Return the (x, y) coordinate for the center point of the cell that contains the specified text.  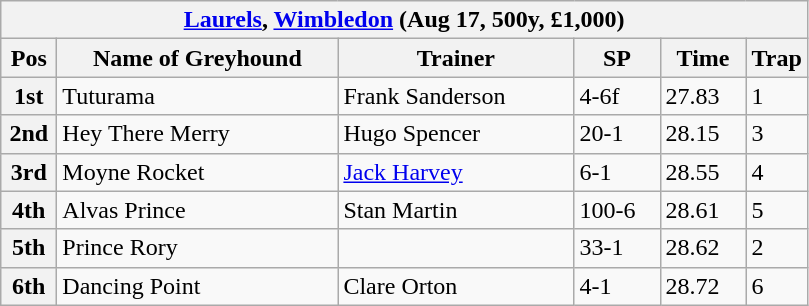
SP (617, 58)
2nd (29, 134)
6 (776, 286)
5 (776, 210)
3 (776, 134)
Clare Orton (456, 286)
28.62 (703, 248)
Jack Harvey (456, 172)
28.61 (703, 210)
2 (776, 248)
27.83 (703, 96)
Hey There Merry (198, 134)
Name of Greyhound (198, 58)
Trainer (456, 58)
20-1 (617, 134)
100-6 (617, 210)
4th (29, 210)
1st (29, 96)
Prince Rory (198, 248)
33-1 (617, 248)
Stan Martin (456, 210)
1 (776, 96)
Tuturama (198, 96)
4-6f (617, 96)
4-1 (617, 286)
Moyne Rocket (198, 172)
28.55 (703, 172)
6th (29, 286)
4 (776, 172)
28.72 (703, 286)
Pos (29, 58)
Frank Sanderson (456, 96)
Trap (776, 58)
5th (29, 248)
Alvas Prince (198, 210)
6-1 (617, 172)
Laurels, Wimbledon (Aug 17, 500y, £1,000) (404, 20)
28.15 (703, 134)
3rd (29, 172)
Time (703, 58)
Dancing Point (198, 286)
Hugo Spencer (456, 134)
